Search for the cell housing the specified text and yield its (X, Y) center coordinate. 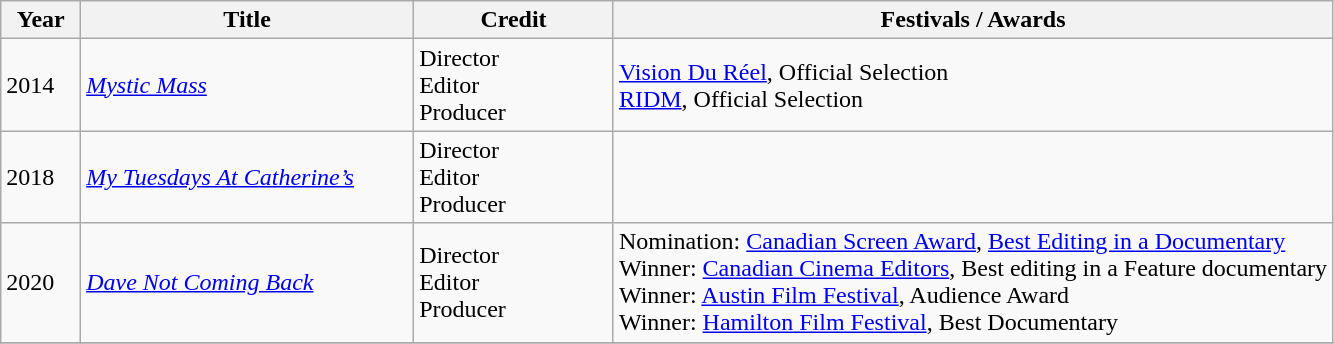
2014 (41, 85)
2020 (41, 282)
2018 (41, 177)
Festivals / Awards (972, 20)
My Tuesdays At Catherine’s (248, 177)
Title (248, 20)
Vision Du Réel, Official SelectionRIDM, Official Selection (972, 85)
Credit (514, 20)
Dave Not Coming Back (248, 282)
Year (41, 20)
Mystic Mass (248, 85)
